Return the [x, y] coordinate for the center point of the cell that contains the specified text.  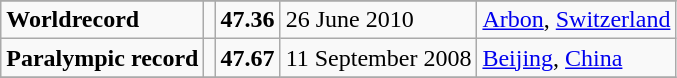
47.36 [248, 20]
Worldrecord [102, 20]
11 September 2008 [378, 58]
Beijing, China [576, 58]
47.67 [248, 58]
26 June 2010 [378, 20]
Paralympic record [102, 58]
Arbon, Switzerland [576, 20]
